Output the (x, y) coordinate of the center of the cell containing the given text.  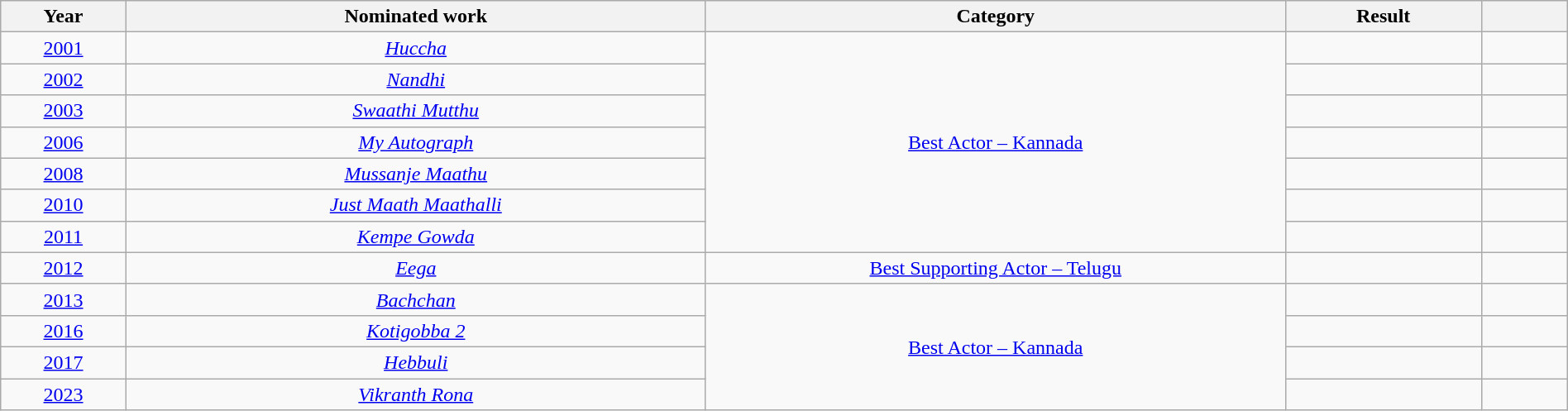
My Autograph (415, 142)
Eega (415, 268)
Category (996, 17)
Kotigobba 2 (415, 331)
Swaathi Mutthu (415, 111)
2011 (64, 237)
Just Maath Maathalli (415, 205)
2017 (64, 362)
2023 (64, 394)
Result (1383, 17)
2002 (64, 79)
Huccha (415, 48)
Mussanje Maathu (415, 174)
2012 (64, 268)
2001 (64, 48)
2003 (64, 111)
2016 (64, 331)
2013 (64, 299)
Nominated work (415, 17)
Hebbuli (415, 362)
2010 (64, 205)
Best Supporting Actor – Telugu (996, 268)
2006 (64, 142)
Year (64, 17)
2008 (64, 174)
Nandhi (415, 79)
Vikranth Rona (415, 394)
Kempe Gowda (415, 237)
Bachchan (415, 299)
